Search for the cell housing the specified text and yield its (X, Y) center coordinate. 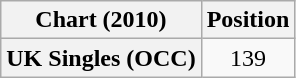
UK Singles (OCC) (101, 58)
139 (248, 58)
Chart (2010) (101, 20)
Position (248, 20)
